Find where the given text appears and provide that cell's center as (X, Y) coordinate. 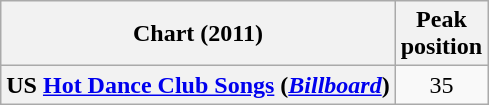
35 (441, 85)
US Hot Dance Club Songs (Billboard) (198, 85)
Peakposition (441, 34)
Chart (2011) (198, 34)
